Pinpoint the cell where the given text exists, returning its (X, Y) midpoint coordinate. 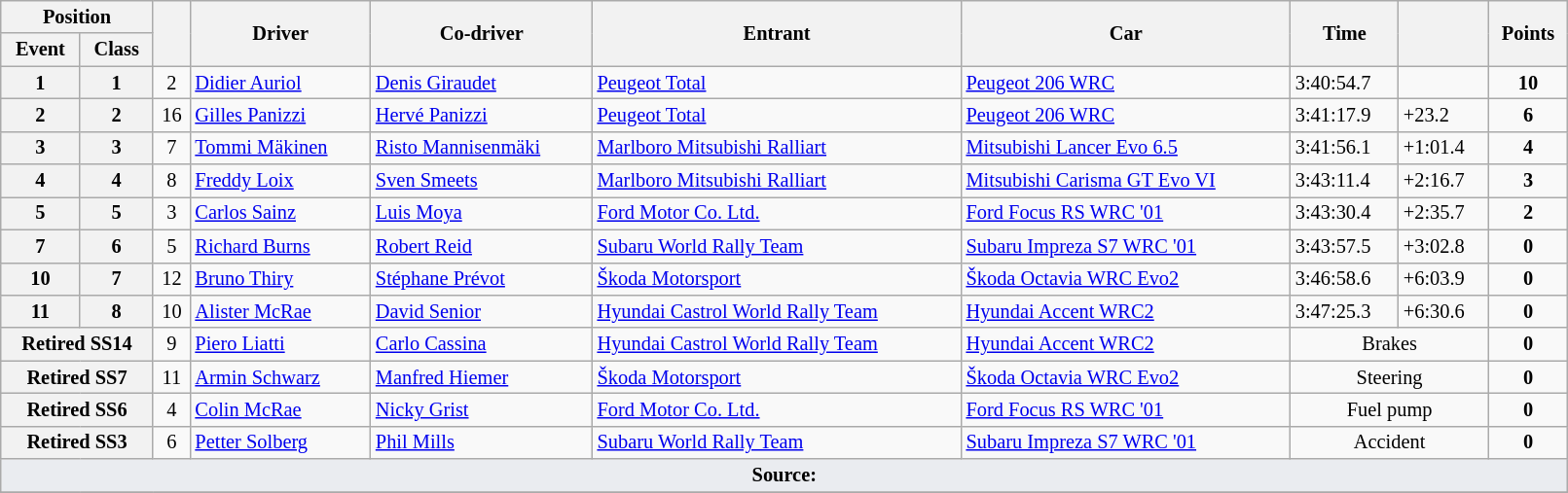
16 (171, 115)
3:47:25.3 (1345, 311)
12 (171, 279)
Entrant (777, 33)
+23.2 (1443, 115)
Manfred Hiemer (482, 377)
Mitsubishi Lancer Evo 6.5 (1126, 148)
Richard Burns (280, 246)
Bruno Thiry (280, 279)
3:46:58.6 (1345, 279)
Source: (784, 475)
3:40:54.7 (1345, 83)
Carlos Sainz (280, 213)
Retired SS6 (78, 409)
Colin McRae (280, 409)
+1:01.4 (1443, 148)
Stéphane Prévot (482, 279)
Risto Mannisenmäki (482, 148)
3:43:30.4 (1345, 213)
Retired SS7 (78, 377)
Armin Schwarz (280, 377)
Denis Giraudet (482, 83)
Car (1126, 33)
Retired SS14 (78, 344)
Class (117, 50)
Co-driver (482, 33)
Alister McRae (280, 311)
Robert Reid (482, 246)
Points (1528, 33)
Freddy Loix (280, 181)
Event (41, 50)
Gilles Panizzi (280, 115)
Steering (1390, 377)
3:43:11.4 (1345, 181)
Fuel pump (1390, 409)
Accident (1390, 442)
Luis Moya (482, 213)
Sven Smeets (482, 181)
Phil Mills (482, 442)
+6:03.9 (1443, 279)
Position (78, 17)
3:41:56.1 (1345, 148)
Piero Liatti (280, 344)
Carlo Cassina (482, 344)
David Senior (482, 311)
+2:16.7 (1443, 181)
3:41:17.9 (1345, 115)
Mitsubishi Carisma GT Evo VI (1126, 181)
Tommi Mäkinen (280, 148)
Brakes (1390, 344)
+6:30.6 (1443, 311)
Driver (280, 33)
Retired SS3 (78, 442)
Time (1345, 33)
Nicky Grist (482, 409)
Hervé Panizzi (482, 115)
Didier Auriol (280, 83)
3:43:57.5 (1345, 246)
+2:35.7 (1443, 213)
+3:02.8 (1443, 246)
Petter Solberg (280, 442)
9 (171, 344)
